Pinpoint the cell where the given text exists, returning its (x, y) midpoint coordinate. 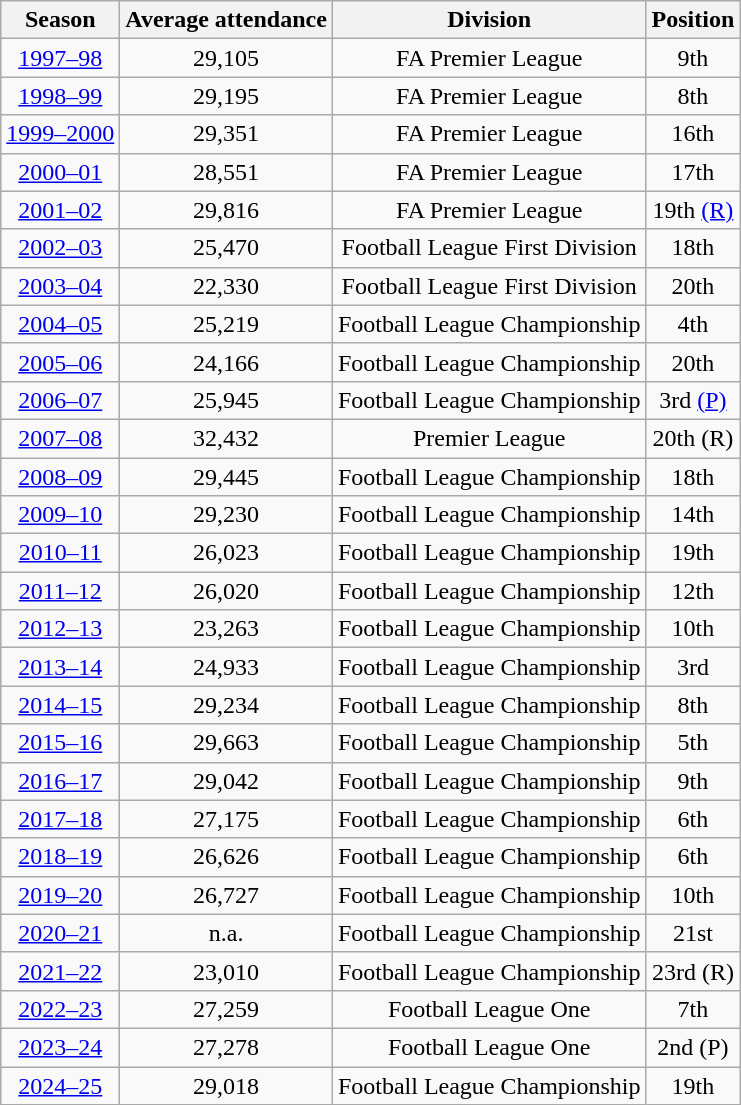
25,945 (226, 400)
26,023 (226, 553)
29,816 (226, 210)
2024–25 (60, 1085)
32,432 (226, 438)
2017–18 (60, 819)
26,020 (226, 591)
29,230 (226, 515)
7th (693, 1009)
3rd (P) (693, 400)
29,234 (226, 705)
2023–24 (60, 1047)
16th (693, 134)
20th (R) (693, 438)
25,219 (226, 324)
2012–13 (60, 629)
2014–15 (60, 705)
14th (693, 515)
26,626 (226, 857)
1997–98 (60, 58)
3rd (693, 667)
29,663 (226, 743)
24,166 (226, 362)
29,018 (226, 1085)
23rd (R) (693, 971)
1998–99 (60, 96)
2011–12 (60, 591)
2020–21 (60, 933)
2001–02 (60, 210)
2005–06 (60, 362)
5th (693, 743)
2019–20 (60, 895)
Premier League (489, 438)
2022–23 (60, 1009)
2006–07 (60, 400)
23,263 (226, 629)
2013–14 (60, 667)
27,278 (226, 1047)
19th (R) (693, 210)
Season (60, 20)
27,175 (226, 819)
28,551 (226, 172)
2015–16 (60, 743)
25,470 (226, 248)
29,445 (226, 477)
2021–22 (60, 971)
2010–11 (60, 553)
29,042 (226, 781)
2018–19 (60, 857)
26,727 (226, 895)
Position (693, 20)
2nd (P) (693, 1047)
2016–17 (60, 781)
Division (489, 20)
12th (693, 591)
2008–09 (60, 477)
1999–2000 (60, 134)
24,933 (226, 667)
2002–03 (60, 248)
29,105 (226, 58)
2004–05 (60, 324)
29,195 (226, 96)
17th (693, 172)
n.a. (226, 933)
27,259 (226, 1009)
22,330 (226, 286)
21st (693, 933)
2003–04 (60, 286)
2000–01 (60, 172)
2009–10 (60, 515)
29,351 (226, 134)
23,010 (226, 971)
Average attendance (226, 20)
2007–08 (60, 438)
4th (693, 324)
